Output the (X, Y) coordinate of the center of the cell containing the given text.  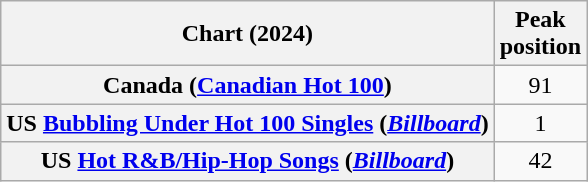
42 (540, 161)
US Hot R&B/Hip-Hop Songs (Billboard) (248, 161)
US Bubbling Under Hot 100 Singles (Billboard) (248, 123)
91 (540, 85)
Peakposition (540, 34)
Chart (2024) (248, 34)
Canada (Canadian Hot 100) (248, 85)
1 (540, 123)
